Output the [x, y] coordinate of the center of the cell containing the given text.  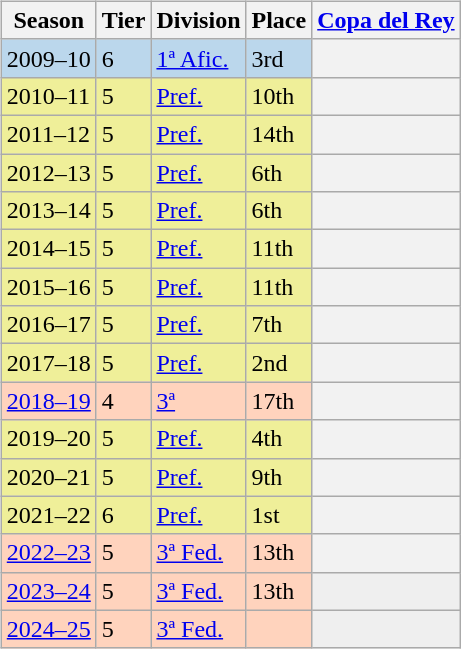
2011–12 [48, 134]
Season [48, 20]
2012–13 [48, 173]
2023–24 [48, 591]
Place [279, 20]
7th [279, 325]
9th [279, 477]
2022–23 [48, 553]
2010–11 [48, 96]
Division [198, 20]
2021–22 [48, 515]
3ª [198, 401]
2009–10 [48, 58]
4th [279, 439]
2016–17 [48, 325]
2017–18 [48, 363]
2019–20 [48, 439]
10th [279, 96]
2018–19 [48, 401]
2nd [279, 363]
4 [124, 401]
3rd [279, 58]
1st [279, 515]
14th [279, 134]
2015–16 [48, 287]
Tier [124, 20]
2014–15 [48, 249]
1ª Afic. [198, 58]
17th [279, 401]
2013–14 [48, 211]
2024–25 [48, 629]
2020–21 [48, 477]
Copa del Rey [386, 20]
